Capture the cell that displays the provided text and extract its [X, Y] central coordinate. 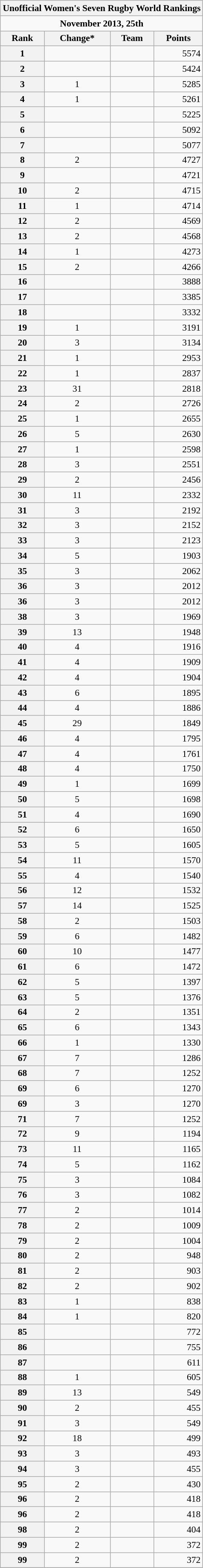
2953 [178, 358]
1162 [178, 1165]
23 [22, 389]
1004 [178, 1241]
2152 [178, 525]
77 [22, 1210]
22 [22, 373]
903 [178, 1271]
28 [22, 465]
27 [22, 449]
5092 [178, 130]
430 [178, 1484]
90 [22, 1408]
2630 [178, 434]
53 [22, 845]
42 [22, 678]
4568 [178, 237]
4715 [178, 191]
902 [178, 1287]
2726 [178, 404]
772 [178, 1332]
21 [22, 358]
49 [22, 784]
1540 [178, 876]
8 [22, 160]
87 [22, 1363]
92 [22, 1439]
November 2013, 25th [101, 23]
3191 [178, 328]
611 [178, 1363]
2598 [178, 449]
62 [22, 982]
755 [178, 1347]
1082 [178, 1195]
2123 [178, 541]
3332 [178, 313]
Points [178, 38]
404 [178, 1530]
75 [22, 1180]
40 [22, 647]
5285 [178, 84]
32 [22, 525]
35 [22, 571]
1343 [178, 1028]
73 [22, 1149]
80 [22, 1256]
1570 [178, 860]
2818 [178, 389]
1690 [178, 815]
2837 [178, 373]
47 [22, 754]
4727 [178, 160]
84 [22, 1317]
2456 [178, 480]
76 [22, 1195]
3134 [178, 343]
78 [22, 1225]
50 [22, 800]
1698 [178, 800]
Team [132, 38]
94 [22, 1469]
1330 [178, 1043]
493 [178, 1454]
1886 [178, 708]
1194 [178, 1134]
20 [22, 343]
1397 [178, 982]
1895 [178, 693]
51 [22, 815]
83 [22, 1301]
1525 [178, 906]
1750 [178, 769]
74 [22, 1165]
82 [22, 1287]
67 [22, 1058]
820 [178, 1317]
88 [22, 1377]
1903 [178, 556]
30 [22, 495]
1014 [178, 1210]
26 [22, 434]
2551 [178, 465]
4721 [178, 176]
605 [178, 1377]
43 [22, 693]
1472 [178, 967]
1761 [178, 754]
24 [22, 404]
5225 [178, 115]
1503 [178, 921]
1477 [178, 952]
17 [22, 297]
4266 [178, 267]
5261 [178, 100]
86 [22, 1347]
1916 [178, 647]
38 [22, 617]
1482 [178, 936]
1699 [178, 784]
1605 [178, 845]
66 [22, 1043]
72 [22, 1134]
1286 [178, 1058]
2062 [178, 571]
Change* [78, 38]
1948 [178, 632]
59 [22, 936]
85 [22, 1332]
34 [22, 556]
41 [22, 662]
948 [178, 1256]
57 [22, 906]
61 [22, 967]
63 [22, 997]
3888 [178, 282]
5574 [178, 54]
93 [22, 1454]
45 [22, 724]
54 [22, 860]
60 [22, 952]
5077 [178, 145]
64 [22, 1012]
1795 [178, 739]
Unofficial Women's Seven Rugby World Rankings [101, 8]
2332 [178, 495]
46 [22, 739]
98 [22, 1530]
89 [22, 1393]
1009 [178, 1225]
15 [22, 267]
1849 [178, 724]
81 [22, 1271]
4273 [178, 252]
1969 [178, 617]
48 [22, 769]
52 [22, 830]
1650 [178, 830]
91 [22, 1423]
71 [22, 1119]
44 [22, 708]
499 [178, 1439]
16 [22, 282]
1376 [178, 997]
25 [22, 419]
2192 [178, 510]
19 [22, 328]
55 [22, 876]
1904 [178, 678]
56 [22, 891]
5424 [178, 69]
Rank [22, 38]
1351 [178, 1012]
1909 [178, 662]
58 [22, 921]
39 [22, 632]
1532 [178, 891]
33 [22, 541]
838 [178, 1301]
4714 [178, 206]
79 [22, 1241]
1084 [178, 1180]
3385 [178, 297]
68 [22, 1073]
1165 [178, 1149]
65 [22, 1028]
4569 [178, 221]
95 [22, 1484]
2655 [178, 419]
